Output the (X, Y) coordinate of the center of the cell containing the given text.  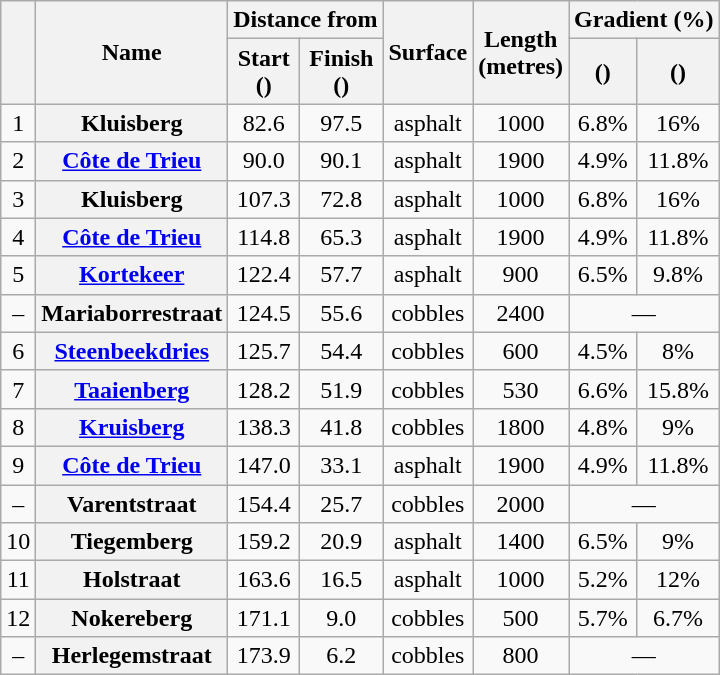
25.7 (342, 503)
500 (521, 618)
128.2 (264, 389)
72.8 (342, 199)
900 (521, 275)
11 (18, 580)
154.4 (264, 503)
12 (18, 618)
Kruisberg (132, 427)
5 (18, 275)
6.2 (342, 656)
1 (18, 123)
Finish() (342, 72)
90.1 (342, 161)
9 (18, 465)
10 (18, 542)
800 (521, 656)
57.7 (342, 275)
33.1 (342, 465)
51.9 (342, 389)
2000 (521, 503)
173.9 (264, 656)
16.5 (342, 580)
Nokereberg (132, 618)
Mariaborrestraat (132, 313)
138.3 (264, 427)
4 (18, 237)
125.7 (264, 351)
2400 (521, 313)
Herlegemstraat (132, 656)
147.0 (264, 465)
Varentstraat (132, 503)
Name (132, 52)
Tiegemberg (132, 542)
Length(metres) (521, 52)
107.3 (264, 199)
6 (18, 351)
5.2% (603, 580)
5.7% (603, 618)
Start() (264, 72)
Gradient (%) (644, 20)
Steenbeekdries (132, 351)
1800 (521, 427)
Distance from (306, 20)
4.8% (603, 427)
12% (678, 580)
Holstraat (132, 580)
124.5 (264, 313)
9.8% (678, 275)
15.8% (678, 389)
114.8 (264, 237)
9.0 (342, 618)
41.8 (342, 427)
55.6 (342, 313)
530 (521, 389)
163.6 (264, 580)
1400 (521, 542)
159.2 (264, 542)
Taaienberg (132, 389)
3 (18, 199)
600 (521, 351)
6.7% (678, 618)
Kortekeer (132, 275)
90.0 (264, 161)
122.4 (264, 275)
Surface (428, 52)
171.1 (264, 618)
4.5% (603, 351)
2 (18, 161)
7 (18, 389)
82.6 (264, 123)
8 (18, 427)
97.5 (342, 123)
6.6% (603, 389)
8% (678, 351)
65.3 (342, 237)
20.9 (342, 542)
54.4 (342, 351)
